Provide the [X, Y] coordinate of the cell's center where the given text is located.  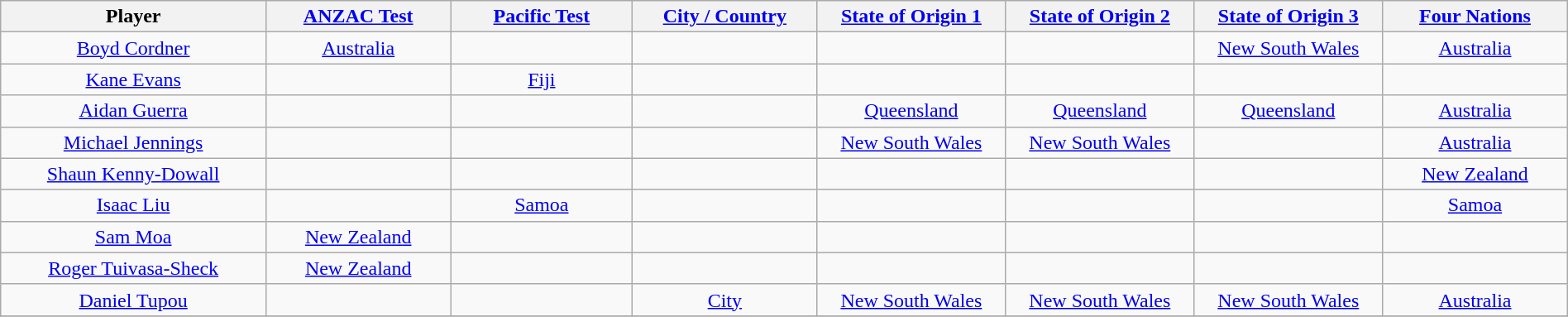
City / Country [724, 17]
Four Nations [1475, 17]
Player [134, 17]
Michael Jennings [134, 142]
Pacific Test [542, 17]
ANZAC Test [359, 17]
Shaun Kenny-Dowall [134, 174]
State of Origin 3 [1288, 17]
City [724, 300]
Aidan Guerra [134, 111]
Roger Tuivasa-Sheck [134, 268]
State of Origin 2 [1100, 17]
Fiji [542, 79]
Daniel Tupou [134, 300]
Sam Moa [134, 237]
State of Origin 1 [911, 17]
Boyd Cordner [134, 48]
Kane Evans [134, 79]
Isaac Liu [134, 205]
